From the cell containing the given text, extract its center point as (X, Y) coordinate. 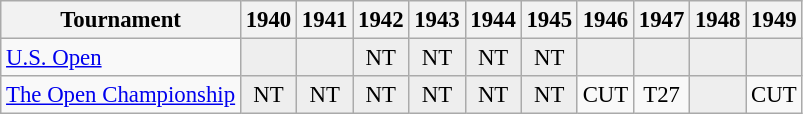
1948 (718, 20)
1942 (381, 20)
T27 (661, 95)
The Open Championship (121, 95)
1949 (774, 20)
1946 (605, 20)
1945 (549, 20)
U.S. Open (121, 58)
1941 (325, 20)
1944 (493, 20)
1947 (661, 20)
1943 (437, 20)
Tournament (121, 20)
1940 (268, 20)
